Identify which cell holds the provided text, then report its (x, y) central coordinate. 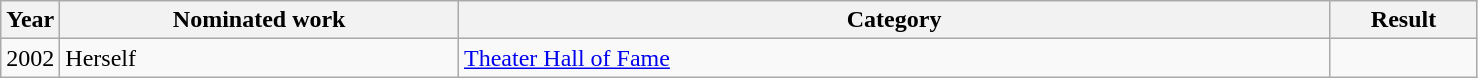
Category (894, 20)
Theater Hall of Fame (894, 58)
Result (1404, 20)
Year (30, 20)
Nominated work (260, 20)
Herself (260, 58)
2002 (30, 58)
